Locate the cell with the specified text and output its (x, y) center coordinate. 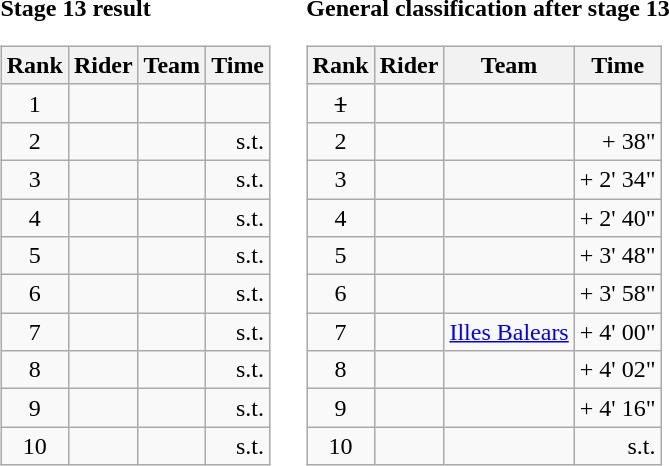
+ 2' 34" (618, 179)
+ 4' 00" (618, 332)
+ 38" (618, 141)
+ 3' 58" (618, 294)
+ 2' 40" (618, 217)
+ 4' 16" (618, 408)
+ 4' 02" (618, 370)
+ 3' 48" (618, 256)
Illes Balears (509, 332)
